Extract the (x, y) coordinate from the center of the cell holding the provided text.  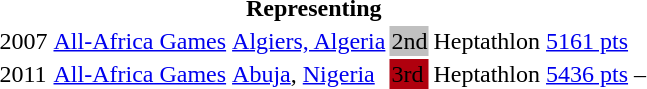
Abuja, Nigeria (309, 74)
2nd (410, 41)
3rd (410, 74)
Algiers, Algeria (309, 41)
5161 pts (588, 41)
5436 pts (588, 74)
